Locate the cell with the specified text and output its [x, y] center coordinate. 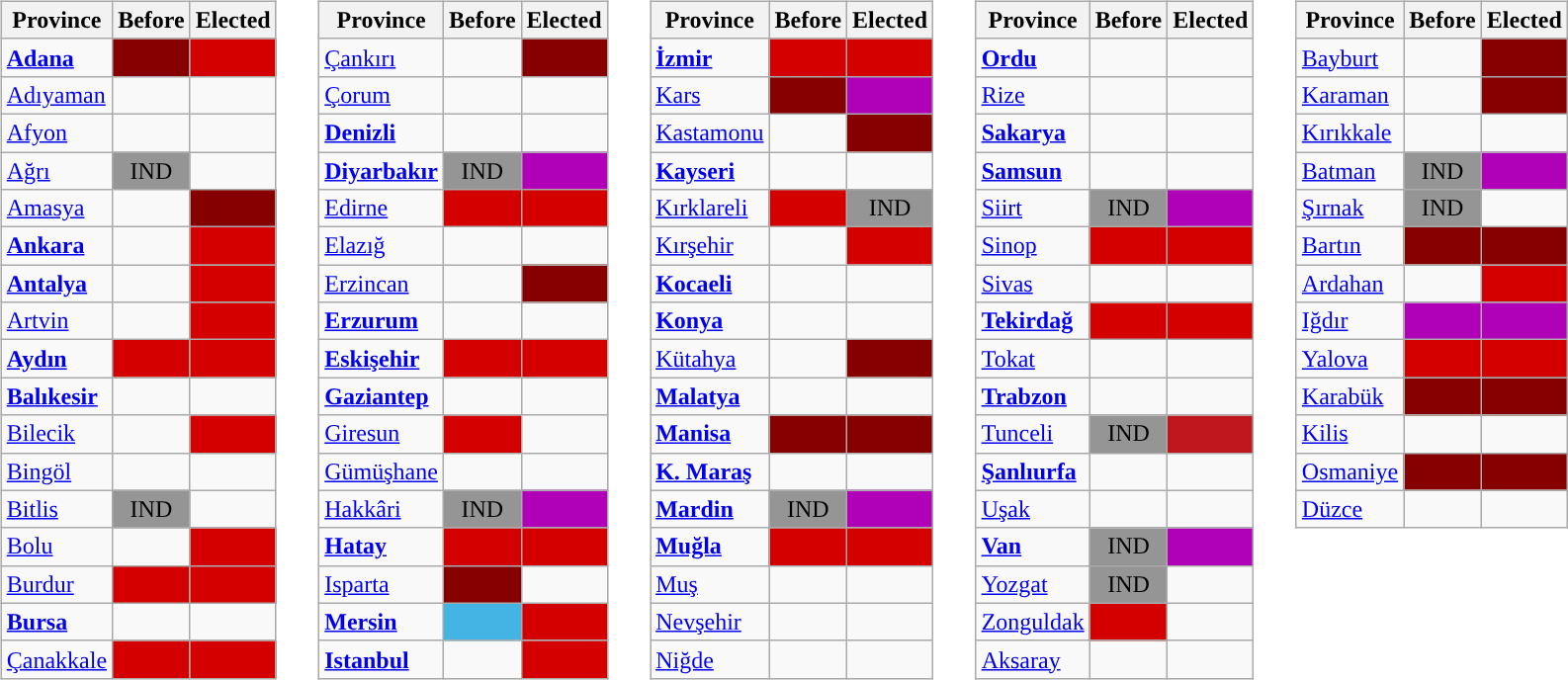
Rize [1032, 95]
Giresun [382, 434]
Batman [1350, 171]
Kayseri [710, 171]
Muş [710, 584]
Zonguldak [1032, 622]
Karaman [1350, 95]
Eskişehir [382, 359]
Afyon [56, 132]
Adıyaman [56, 95]
Kocaeli [710, 284]
Aydın [56, 359]
Gümüşhane [382, 471]
Niğde [710, 659]
Şanlıurfa [1032, 471]
Samsun [1032, 171]
İzmir [710, 57]
Muğla [710, 547]
Kırıkkale [1350, 132]
Kırşehir [710, 246]
Denizli [382, 132]
Çankırı [382, 57]
Çorum [382, 95]
Şırnak [1350, 209]
Bartın [1350, 246]
Gaziantep [382, 396]
Tekirdağ [1032, 321]
Ağrı [56, 171]
Amasya [56, 209]
Kastamonu [710, 132]
Isparta [382, 584]
Düzce [1350, 509]
Aksaray [1032, 659]
Mardin [710, 509]
Tunceli [1032, 434]
Karabük [1350, 396]
Uşak [1032, 509]
Hakkâri [382, 509]
Tokat [1032, 359]
Ankara [56, 246]
Sivas [1032, 284]
K. Maraş [710, 471]
Nevşehir [710, 622]
Sinop [1032, 246]
Burdur [56, 584]
Malatya [710, 396]
Hatay [382, 547]
Mersin [382, 622]
Adana [56, 57]
Kars [710, 95]
Artvin [56, 321]
Elazığ [382, 246]
Kilis [1350, 434]
Siirt [1032, 209]
Osmaniye [1350, 471]
Trabzon [1032, 396]
Bitlis [56, 509]
Konya [710, 321]
Iğdır [1350, 321]
Çanakkale [56, 659]
Balıkesir [56, 396]
Bayburt [1350, 57]
Yalova [1350, 359]
Ordu [1032, 57]
Kütahya [710, 359]
Kırklareli [710, 209]
Van [1032, 547]
Manisa [710, 434]
Erzurum [382, 321]
Edirne [382, 209]
Erzincan [382, 284]
Bursa [56, 622]
Bingöl [56, 471]
Bilecik [56, 434]
Yozgat [1032, 584]
Bolu [56, 547]
Antalya [56, 284]
Diyarbakır [382, 171]
Istanbul [382, 659]
Sakarya [1032, 132]
Ardahan [1350, 284]
